Output the [X, Y] coordinate of the center of the cell containing the given text.  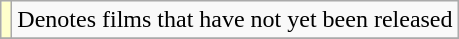
Denotes films that have not yet been released [235, 20]
